For the text-containing cell, return its midpoint in [X, Y] coordinate format. 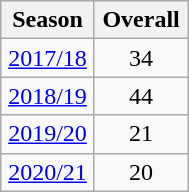
21 [141, 134]
44 [141, 96]
20 [141, 172]
Overall [141, 20]
2020/21 [48, 172]
Season [48, 20]
2017/18 [48, 58]
2018/19 [48, 96]
2019/20 [48, 134]
34 [141, 58]
